Scan for the cell matching the given text and deliver its (X, Y) coordinate at center. 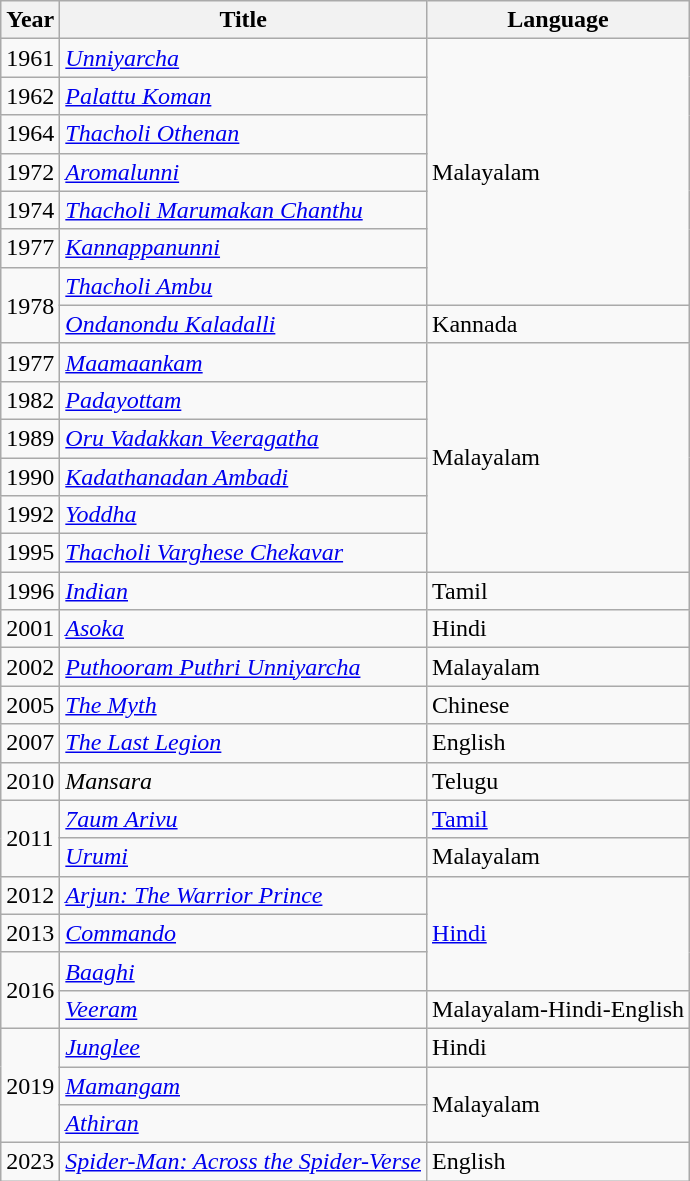
2019 (30, 1085)
1990 (30, 477)
Asoka (244, 629)
Kannappanunni (244, 248)
1961 (30, 58)
Mansara (244, 781)
Language (558, 20)
1964 (30, 134)
The Myth (244, 705)
Aromalunni (244, 172)
Maamaankam (244, 362)
2023 (30, 1162)
1972 (30, 172)
1996 (30, 591)
2002 (30, 667)
Kadathanadan Ambadi (244, 477)
1982 (30, 400)
Telugu (558, 781)
2016 (30, 990)
2005 (30, 705)
1962 (30, 96)
Arjun: The Warrior Prince (244, 895)
2011 (30, 838)
Malayalam-Hindi-English (558, 1009)
Padayottam (244, 400)
1978 (30, 305)
Spider-Man: Across the Spider-Verse (244, 1162)
1992 (30, 515)
2001 (30, 629)
Thacholi Othenan (244, 134)
Athiran (244, 1124)
2012 (30, 895)
Chinese (558, 705)
1995 (30, 553)
Palattu Koman (244, 96)
2013 (30, 933)
Indian (244, 591)
1989 (30, 438)
Ondanondu Kaladalli (244, 324)
Thacholi Ambu (244, 286)
Baaghi (244, 971)
Oru Vadakkan Veeragatha (244, 438)
Mamangam (244, 1085)
7aum Arivu (244, 819)
Junglee (244, 1047)
Thacholi Marumakan Chanthu (244, 210)
Year (30, 20)
Title (244, 20)
Commando (244, 933)
Urumi (244, 857)
Yoddha (244, 515)
1974 (30, 210)
Puthooram Puthri Unniyarcha (244, 667)
The Last Legion (244, 743)
2010 (30, 781)
Thacholi Varghese Chekavar (244, 553)
Unniyarcha (244, 58)
Veeram (244, 1009)
2007 (30, 743)
Kannada (558, 324)
